Detect which cell encompasses the target text, then output its (x, y) center coordinate. 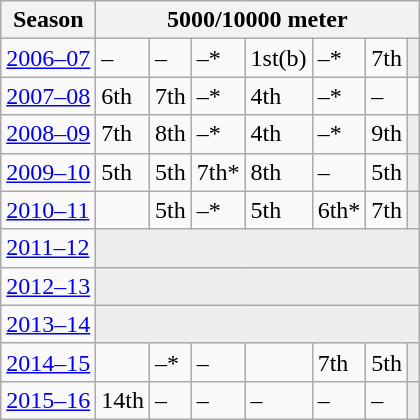
1st(b) (278, 58)
2015–16 (48, 400)
14th (123, 400)
Season (48, 20)
7th* (218, 172)
9th (387, 134)
5000/10000 meter (258, 20)
6th (123, 96)
2012–13 (48, 286)
2008–09 (48, 134)
2013–14 (48, 324)
2007–08 (48, 96)
2011–12 (48, 248)
2006–07 (48, 58)
6th* (339, 210)
2014–15 (48, 362)
2010–11 (48, 210)
2009–10 (48, 172)
